Determine the [x, y] coordinate at the center of the cell enclosing the given text.  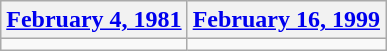
February 16, 1999 [286, 20]
February 4, 1981 [94, 20]
